Return (x, y) of the center of cell containing provided text 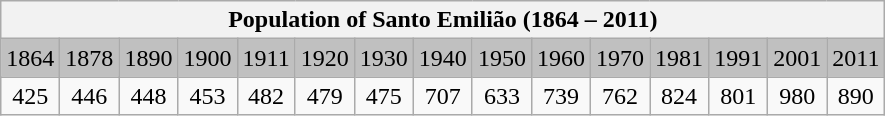
1991 (738, 58)
824 (680, 96)
739 (560, 96)
1900 (208, 58)
762 (620, 96)
446 (90, 96)
Population of Santo Emilião (1864 – 2011) (443, 20)
1950 (502, 58)
482 (266, 96)
801 (738, 96)
707 (442, 96)
448 (148, 96)
1890 (148, 58)
633 (502, 96)
1864 (30, 58)
2011 (856, 58)
1920 (324, 58)
475 (384, 96)
479 (324, 96)
1960 (560, 58)
1970 (620, 58)
890 (856, 96)
2001 (798, 58)
980 (798, 96)
1878 (90, 58)
425 (30, 96)
1940 (442, 58)
1981 (680, 58)
1911 (266, 58)
453 (208, 96)
1930 (384, 58)
